From the cell containing the given text, extract its center point as (X, Y) coordinate. 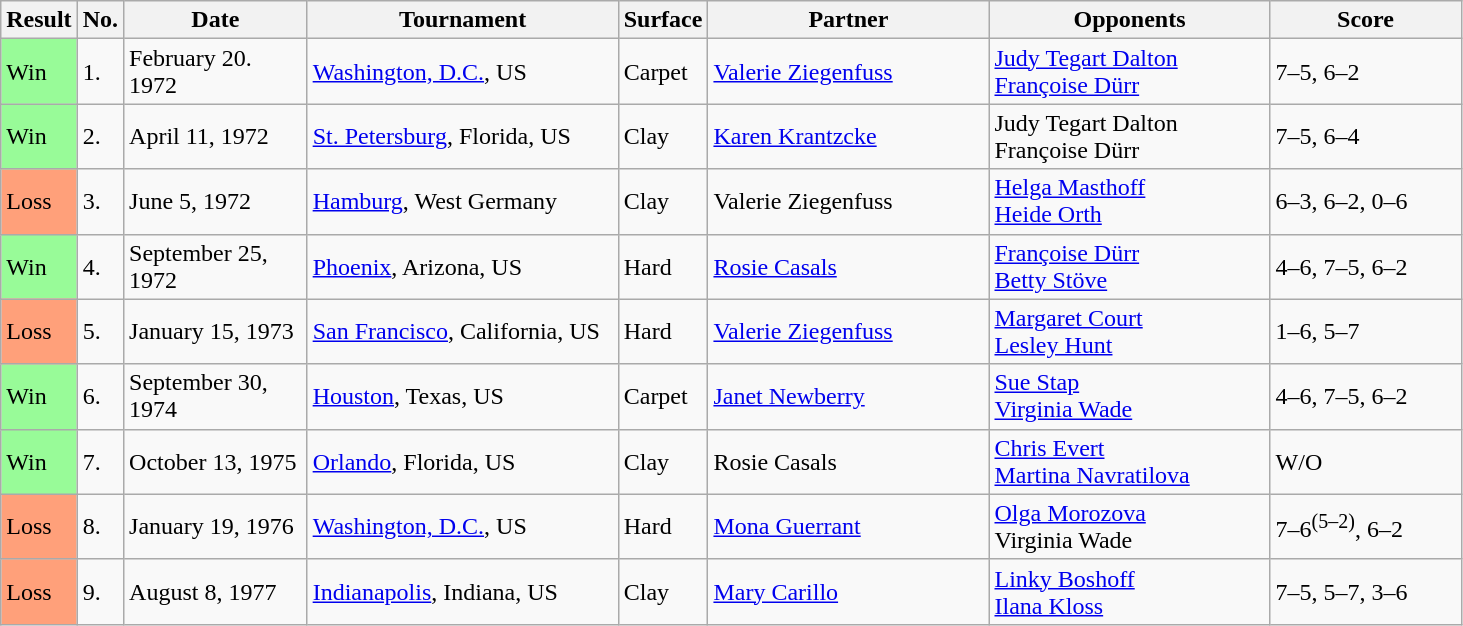
Date (216, 20)
January 15, 1973 (216, 332)
St. Petersburg, Florida, US (462, 136)
Mary Carillo (848, 592)
Opponents (1130, 20)
2. (100, 136)
September 25, 1972 (216, 266)
Olga Morozova Virginia Wade (1130, 526)
1–6, 5–7 (1366, 332)
August 8, 1977 (216, 592)
9. (100, 592)
June 5, 1972 (216, 202)
Helga Masthoff Heide Orth (1130, 202)
3. (100, 202)
Score (1366, 20)
No. (100, 20)
Orlando, Florida, US (462, 462)
San Francisco, California, US (462, 332)
Sue Stap Virginia Wade (1130, 396)
Tournament (462, 20)
Françoise Dürr Betty Stöve (1130, 266)
Surface (663, 20)
October 13, 1975 (216, 462)
W/O (1366, 462)
7–5, 6–2 (1366, 72)
Result (39, 20)
8. (100, 526)
Phoenix, Arizona, US (462, 266)
7–5, 5–7, 3–6 (1366, 592)
Margaret Court Lesley Hunt (1130, 332)
Houston, Texas, US (462, 396)
April 11, 1972 (216, 136)
7–5, 6–4 (1366, 136)
Indianapolis, Indiana, US (462, 592)
6–3, 6–2, 0–6 (1366, 202)
6. (100, 396)
Partner (848, 20)
4. (100, 266)
Linky Boshoff Ilana Kloss (1130, 592)
January 19, 1976 (216, 526)
Chris Evert Martina Navratilova (1130, 462)
Mona Guerrant (848, 526)
February 20. 1972 (216, 72)
5. (100, 332)
Janet Newberry (848, 396)
Karen Krantzcke (848, 136)
Hamburg, West Germany (462, 202)
September 30, 1974 (216, 396)
7–6(5–2), 6–2 (1366, 526)
1. (100, 72)
7. (100, 462)
